Provide the (x, y) coordinate of the cell's center where the given text is located.  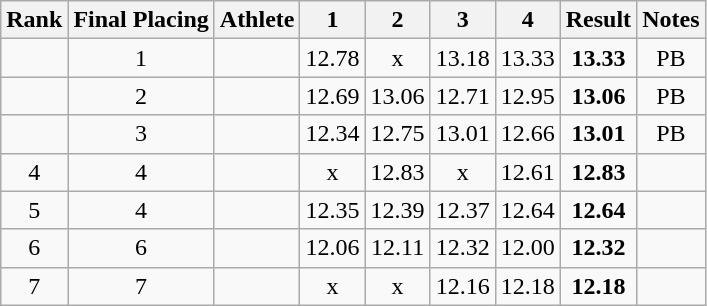
12.37 (462, 210)
12.66 (528, 134)
12.39 (398, 210)
12.06 (332, 248)
Notes (671, 20)
13.18 (462, 58)
12.35 (332, 210)
12.16 (462, 286)
12.71 (462, 96)
12.11 (398, 248)
12.34 (332, 134)
12.75 (398, 134)
12.00 (528, 248)
Rank (34, 20)
12.69 (332, 96)
Result (598, 20)
Final Placing (141, 20)
12.95 (528, 96)
12.78 (332, 58)
Athlete (257, 20)
5 (34, 210)
12.61 (528, 172)
